Return the [X, Y] coordinate for the center point of the cell that contains the specified text.  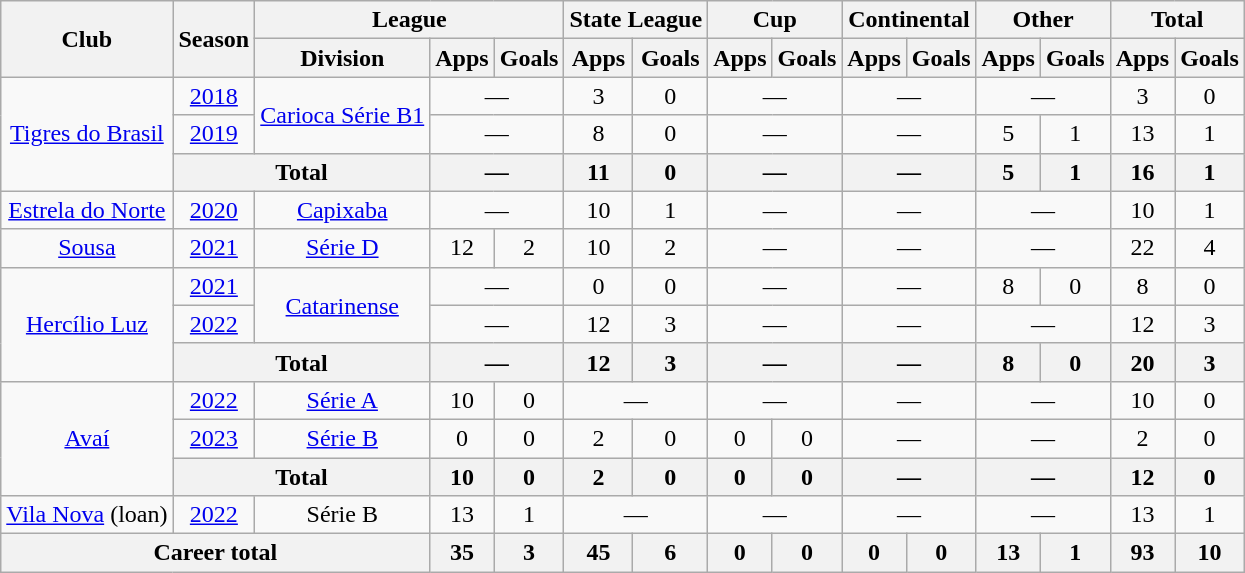
Hercílio Luz [87, 324]
Season [214, 39]
16 [1142, 172]
Capixaba [342, 210]
Tigres do Brasil [87, 134]
2019 [214, 134]
2020 [214, 210]
20 [1142, 362]
2023 [214, 438]
Carioca Série B1 [342, 115]
6 [670, 553]
22 [1142, 248]
Career total [216, 553]
League [410, 20]
State League [636, 20]
4 [1210, 248]
Avaí [87, 438]
Série A [342, 400]
11 [598, 172]
Other [1043, 20]
35 [462, 553]
Série D [342, 248]
Continental [909, 20]
Sousa [87, 248]
Division [342, 58]
93 [1142, 553]
Cup [775, 20]
Vila Nova (loan) [87, 515]
Club [87, 39]
2018 [214, 96]
45 [598, 553]
Catarinense [342, 305]
Estrela do Norte [87, 210]
